Find where the given text appears and provide that cell's center as [x, y] coordinate. 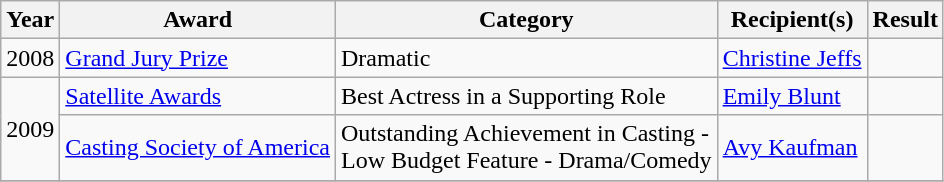
2009 [30, 128]
Result [905, 20]
Emily Blunt [792, 96]
Dramatic [526, 58]
Christine Jeffs [792, 58]
Casting Society of America [198, 148]
Outstanding Achievement in Casting - Low Budget Feature - Drama/Comedy [526, 148]
Award [198, 20]
Grand Jury Prize [198, 58]
Recipient(s) [792, 20]
Avy Kaufman [792, 148]
Best Actress in a Supporting Role [526, 96]
Year [30, 20]
2008 [30, 58]
Category [526, 20]
Satellite Awards [198, 96]
